Locate the cell with the specified text and output its (x, y) center coordinate. 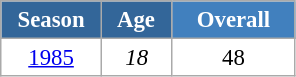
1985 (52, 58)
48 (234, 58)
18 (136, 58)
Overall (234, 20)
Season (52, 20)
Age (136, 20)
